From the cell containing the given text, extract its center point as (x, y) coordinate. 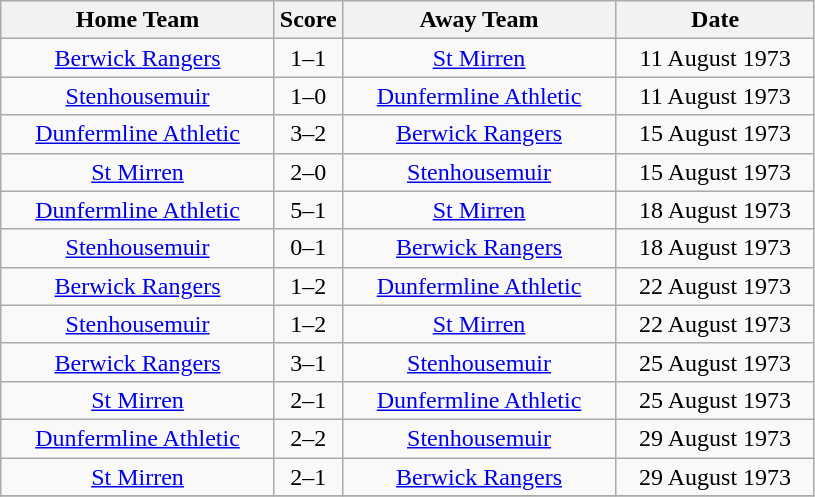
1–1 (308, 58)
5–1 (308, 210)
Away Team (479, 20)
2–0 (308, 172)
3–2 (308, 134)
0–1 (308, 248)
1–0 (308, 96)
Score (308, 20)
Home Team (138, 20)
Date (716, 20)
2–2 (308, 438)
3–1 (308, 362)
